Search for the cell housing the specified text and yield its (X, Y) center coordinate. 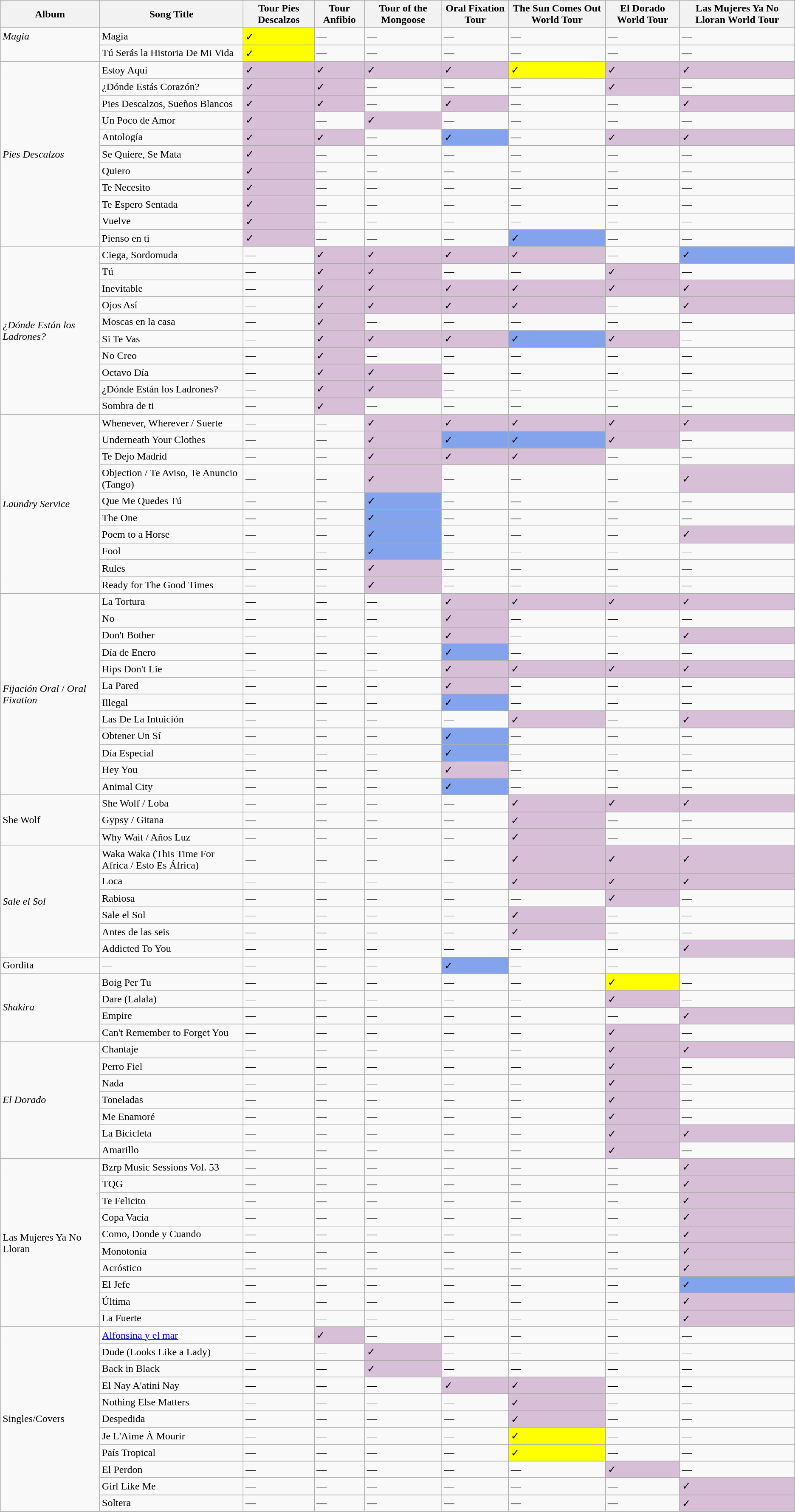
País Tropical (172, 1453)
Quiero (172, 171)
Moscas en la casa (172, 322)
Se Quiere, Se Mata (172, 154)
Singles/Covers (50, 1419)
Bzrp Music Sessions Vol. 53 (172, 1167)
Un Poco de Amor (172, 121)
Las Mujeres Ya No Lloran (50, 1243)
Pienso en ti (172, 238)
Objection / Te Aviso, Te Anuncio (Tango) (172, 478)
Dude (Looks Like a Lady) (172, 1352)
Te Dejo Madrid (172, 457)
Laundry Service (50, 504)
Empire (172, 1016)
El Jefe (172, 1285)
Loca (172, 881)
Fijación Oral / Oral Fixation (50, 694)
Tour Pies Descalzos (279, 14)
Como, Donde y Cuando (172, 1234)
Despedida (172, 1419)
Back in Black (172, 1369)
Addicted To You (172, 949)
El Perdon (172, 1470)
El Dorado World Tour (642, 14)
La Tortura (172, 602)
Te Felicito (172, 1201)
Alfonsina y el mar (172, 1335)
She Wolf (50, 821)
Copa Vacía (172, 1218)
Las Mujeres Ya No Lloran World Tour (737, 14)
El Nay A'atini Nay (172, 1385)
Whenever, Wherever / Suerte (172, 423)
Perro Fiel (172, 1066)
Shakira (50, 1007)
Why Wait / Años Luz (172, 837)
Última (172, 1301)
Rules (172, 568)
Vuelve (172, 221)
Día Especial (172, 753)
Boig Per Tu (172, 982)
No (172, 618)
Girl Like Me (172, 1487)
Fool (172, 551)
Toneladas (172, 1100)
El Dorado (50, 1100)
Sombra de ti (172, 406)
Te Espero Sentada (172, 204)
La Pared (172, 686)
Gypsy / Gitana (172, 820)
Inevitable (172, 288)
Song Title (172, 14)
Nothing Else Matters (172, 1402)
Hips Don't Lie (172, 669)
Que Me Quedes Tú (172, 501)
Pies Descalzos (50, 154)
Ciega, Sordomuda (172, 255)
Album (50, 14)
¿Dónde Estás Corazón? (172, 87)
The Sun Comes Out World Tour (557, 14)
Antes de las seis (172, 932)
Chantaje (172, 1049)
Ready for The Good Times (172, 585)
No Creo (172, 356)
Can't Remember to Forget You (172, 1032)
Poem to a Horse (172, 535)
Acróstico (172, 1268)
Hey You (172, 770)
Soltera (172, 1503)
Don't Bother (172, 635)
Underneath Your Clothes (172, 440)
TQG (172, 1184)
Oral Fixation Tour (475, 14)
Monotonía (172, 1251)
Rabiosa (172, 898)
The One (172, 518)
Tour Anfibio (340, 14)
La Bicicleta (172, 1134)
Pies Descalzos, Sueños Blancos (172, 104)
Nada (172, 1083)
Día de Enero (172, 652)
Dare (Lalala) (172, 999)
Te Necesito (172, 188)
She Wolf / Loba (172, 804)
Si Te Vas (172, 339)
Antología (172, 137)
La Fuerte (172, 1318)
Estoy Aquí (172, 70)
Obtener Un Sí (172, 736)
Gordita (50, 965)
Las De La Intuición (172, 719)
Tú Serás la Historia De Mi Vida (172, 53)
Me Enamoré (172, 1117)
Je L'Aime À Mourir (172, 1436)
Animal City (172, 787)
Waka Waka (This Time For Africa / Esto Es África) (172, 859)
Tú (172, 272)
Tour of the Mongoose (403, 14)
Ojos Así (172, 305)
Illegal (172, 702)
Octavo Día (172, 372)
Amarillo (172, 1150)
